Search for the cell housing the specified text and yield its (X, Y) center coordinate. 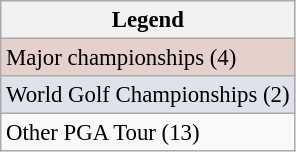
Legend (148, 20)
Major championships (4) (148, 58)
World Golf Championships (2) (148, 95)
Other PGA Tour (13) (148, 133)
